Extract the [x, y] coordinate from the center of the cell holding the provided text.  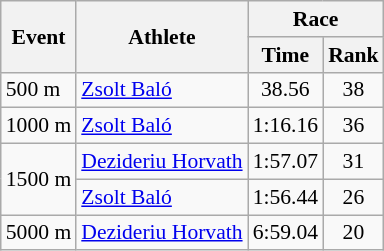
6:59.04 [286, 233]
5000 m [38, 233]
36 [354, 126]
26 [354, 197]
1:16.16 [286, 126]
38.56 [286, 90]
Event [38, 36]
Time [286, 55]
Rank [354, 55]
38 [354, 90]
20 [354, 233]
500 m [38, 90]
Athlete [162, 36]
Race [316, 19]
1:57.07 [286, 162]
1:56.44 [286, 197]
1500 m [38, 180]
31 [354, 162]
1000 m [38, 126]
